Pinpoint the cell where the given text exists, returning its (X, Y) midpoint coordinate. 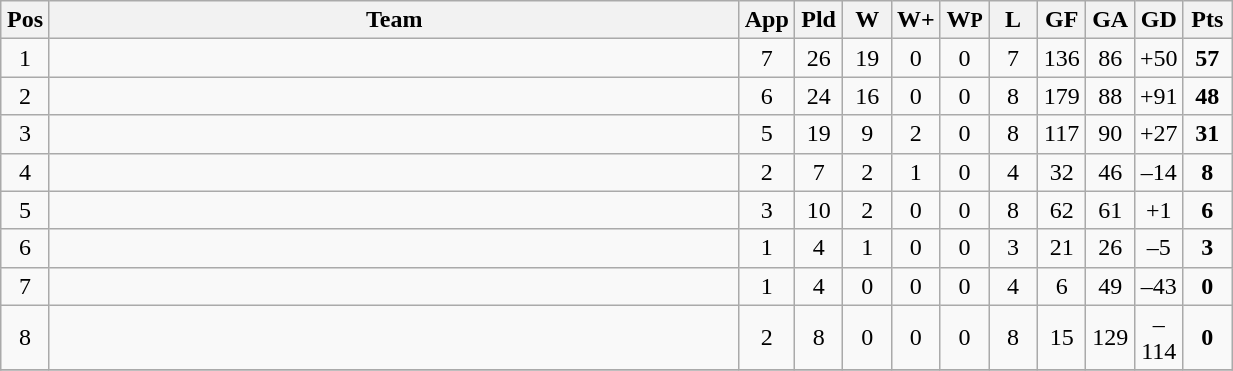
32 (1062, 172)
Pld (818, 20)
Team (394, 20)
9 (868, 134)
179 (1062, 96)
+50 (1158, 58)
WP (964, 20)
+91 (1158, 96)
GD (1158, 20)
15 (1062, 338)
–5 (1158, 248)
GF (1062, 20)
31 (1208, 134)
16 (868, 96)
46 (1110, 172)
GA (1110, 20)
49 (1110, 286)
W (868, 20)
117 (1062, 134)
86 (1110, 58)
48 (1208, 96)
L (1014, 20)
App (766, 20)
61 (1110, 210)
–14 (1158, 172)
10 (818, 210)
+1 (1158, 210)
129 (1110, 338)
–43 (1158, 286)
136 (1062, 58)
24 (818, 96)
88 (1110, 96)
21 (1062, 248)
–114 (1158, 338)
57 (1208, 58)
+27 (1158, 134)
Pos (26, 20)
90 (1110, 134)
Pts (1208, 20)
W+ (916, 20)
62 (1062, 210)
